From the cell containing the given text, extract its center point as [X, Y] coordinate. 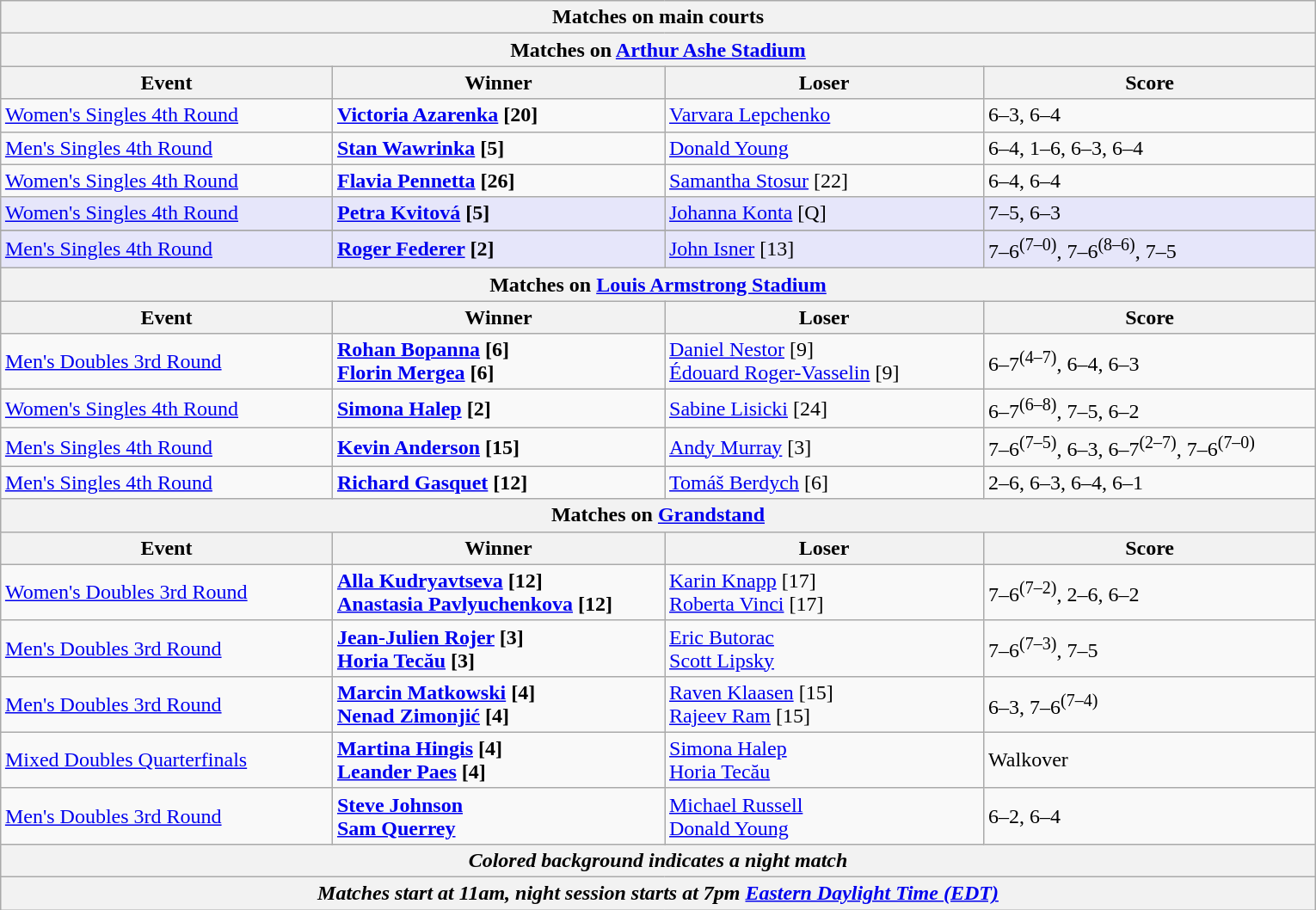
Michael Russell Donald Young [824, 815]
Roger Federer [2] [498, 249]
Matches on Louis Armstrong Stadium [657, 285]
7–6(7–2), 2–6, 6–2 [1150, 592]
7–6(7–5), 6–3, 6–7(2–7), 7–6(7–0) [1150, 447]
Donald Young [824, 148]
Jean-Julien Rojer [3] Horia Tecău [3] [498, 649]
Johanna Konta [Q] [824, 213]
Daniel Nestor [9] Édouard Roger-Vasselin [9] [824, 361]
6–3, 6–4 [1150, 115]
John Isner [13] [824, 249]
Raven Klaasen [15] Rajeev Ram [15] [824, 704]
6–4, 1–6, 6–3, 6–4 [1150, 148]
6–4, 6–4 [1150, 181]
Karin Knapp [17] Roberta Vinci [17] [824, 592]
Simona Halep [2] [498, 409]
6–7(4–7), 6–4, 6–3 [1150, 361]
Matches on main courts [657, 17]
7–5, 6–3 [1150, 213]
Matches on Grandstand [657, 515]
Colored background indicates a night match [657, 861]
Flavia Pennetta [26] [498, 181]
Women's Doubles 3rd Round [166, 592]
Tomáš Berdych [6] [824, 483]
2–6, 6–3, 6–4, 6–1 [1150, 483]
Simona Halep Horia Tecău [824, 760]
Alla Kudryavtseva [12] Anastasia Pavlyuchenkova [12] [498, 592]
Rohan Bopanna [6] Florin Mergea [6] [498, 361]
Stan Wawrinka [5] [498, 148]
Victoria Azarenka [20] [498, 115]
Eric Butorac Scott Lipsky [824, 649]
7–6(7–0), 7–6(8–6), 7–5 [1150, 249]
Petra Kvitová [5] [498, 213]
Richard Gasquet [12] [498, 483]
Mixed Doubles Quarterfinals [166, 760]
Samantha Stosur [22] [824, 181]
Matches start at 11am, night session starts at 7pm Eastern Daylight Time (EDT) [657, 894]
Matches on Arthur Ashe Stadium [657, 50]
6–3, 7–6(7–4) [1150, 704]
Kevin Anderson [15] [498, 447]
6–2, 6–4 [1150, 815]
Walkover [1150, 760]
Martina Hingis [4] Leander Paes [4] [498, 760]
Marcin Matkowski [4] Nenad Zimonjić [4] [498, 704]
7–6(7–3), 7–5 [1150, 649]
Steve Johnson Sam Querrey [498, 815]
Andy Murray [3] [824, 447]
Varvara Lepchenko [824, 115]
Sabine Lisicki [24] [824, 409]
6–7(6–8), 7–5, 6–2 [1150, 409]
